From the cell containing the given text, extract its center point as (X, Y) coordinate. 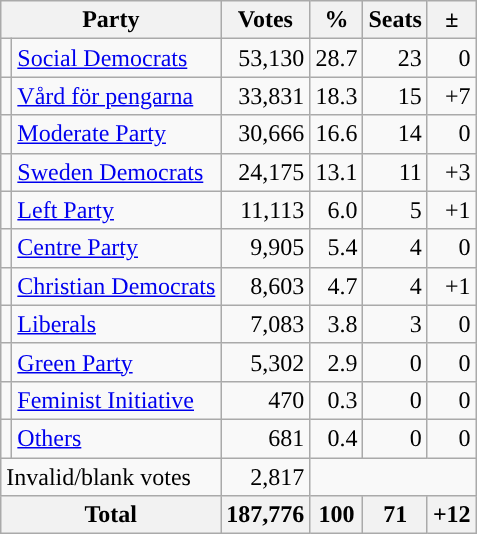
Others (116, 438)
5.4 (336, 248)
7,083 (266, 324)
Seats (395, 20)
23 (395, 58)
Centre Party (116, 248)
Party (111, 20)
Green Party (116, 362)
+7 (452, 96)
13.1 (336, 172)
681 (266, 438)
0.4 (336, 438)
Total (111, 515)
187,776 (266, 515)
28.7 (336, 58)
9,905 (266, 248)
15 (395, 96)
Invalid/blank votes (111, 477)
± (452, 20)
+3 (452, 172)
11 (395, 172)
+12 (452, 515)
100 (336, 515)
14 (395, 134)
6.0 (336, 210)
2.9 (336, 362)
11,113 (266, 210)
3.8 (336, 324)
Christian Democrats (116, 286)
Moderate Party (116, 134)
18.3 (336, 96)
30,666 (266, 134)
53,130 (266, 58)
% (336, 20)
5,302 (266, 362)
Liberals (116, 324)
Votes (266, 20)
5 (395, 210)
470 (266, 400)
2,817 (266, 477)
16.6 (336, 134)
8,603 (266, 286)
Vård för pengarna (116, 96)
Left Party (116, 210)
0.3 (336, 400)
Social Democrats (116, 58)
24,175 (266, 172)
3 (395, 324)
4.7 (336, 286)
Sweden Democrats (116, 172)
71 (395, 515)
Feminist Initiative (116, 400)
33,831 (266, 96)
